Capture the cell that displays the provided text and extract its [X, Y] central coordinate. 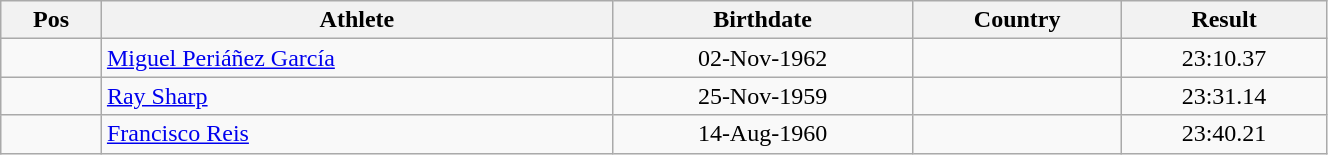
Ray Sharp [356, 96]
14-Aug-1960 [762, 134]
Birthdate [762, 20]
Athlete [356, 20]
Pos [52, 20]
02-Nov-1962 [762, 58]
23:10.37 [1224, 58]
Result [1224, 20]
23:40.21 [1224, 134]
Miguel Periáñez García [356, 58]
Francisco Reis [356, 134]
25-Nov-1959 [762, 96]
Country [1018, 20]
23:31.14 [1224, 96]
